Output the [X, Y] coordinate of the center of the cell containing the given text.  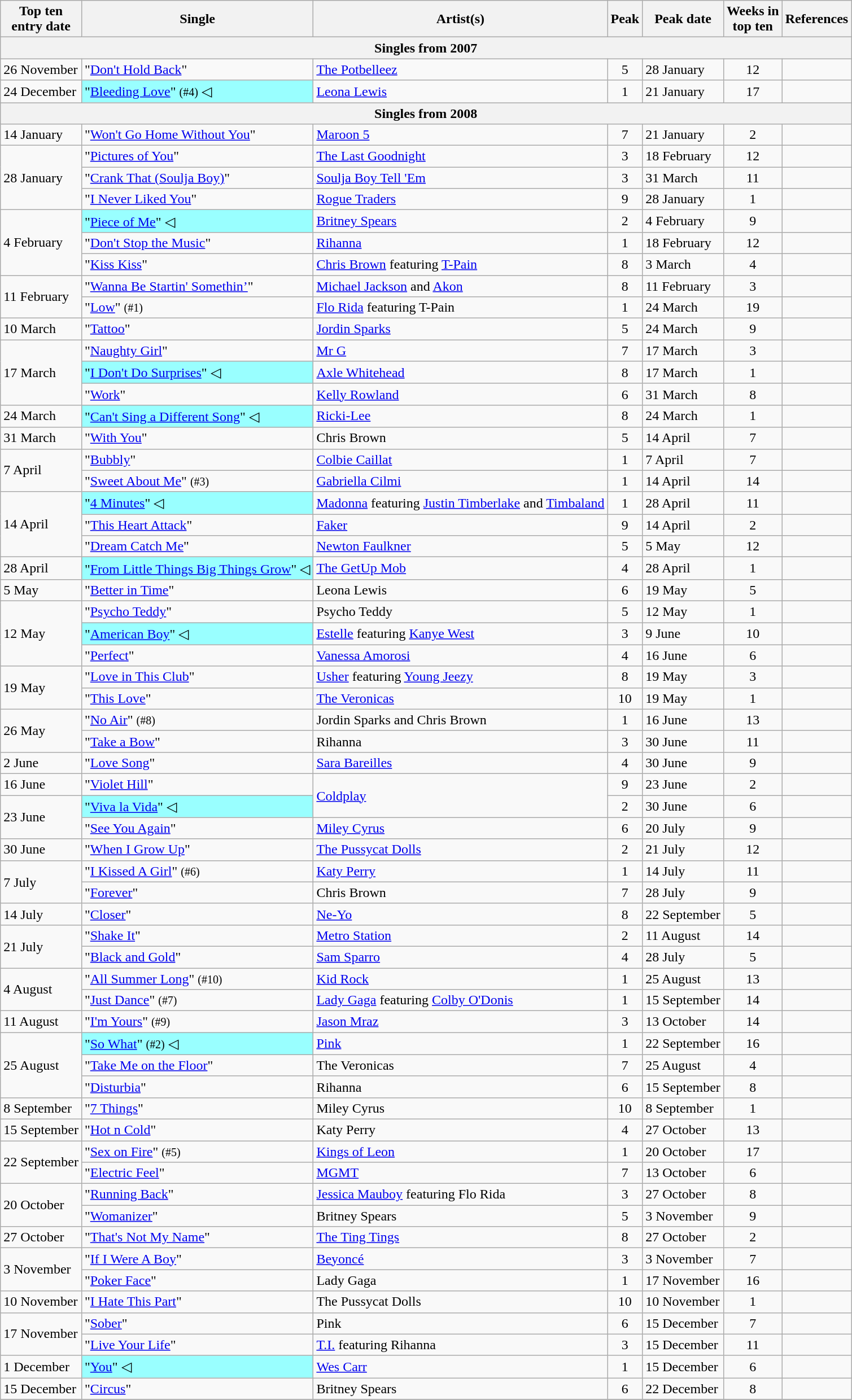
"Viva la Vida" ◁ [197, 806]
Rogue Traders [461, 199]
"No Air" (#8) [197, 720]
"Just Dance" (#7) [197, 1000]
Chris Brown featuring T-Pain [461, 264]
"Naughty Girl" [197, 351]
"4 Minutes" ◁ [197, 503]
"So What" (#2) ◁ [197, 1044]
"See You Again" [197, 828]
"Take a Bow" [197, 741]
"If I Were A Boy" [197, 1259]
"Forever" [197, 893]
"From Little Things Big Things Grow" ◁ [197, 568]
"Love Song" [197, 763]
19 [753, 308]
4 August [41, 989]
"Can't Sing a Different Song" ◁ [197, 416]
9 June [683, 633]
"Running Back" [197, 1195]
"This Heart Attack" [197, 525]
"Black and Gold" [197, 957]
The Ting Tings [461, 1237]
Singles from 2008 [426, 113]
"Bubbly" [197, 460]
Lady Gaga [461, 1280]
Colbie Caillat [461, 460]
Weeks intop ten [753, 19]
"Electric Feel" [197, 1173]
Lady Gaga featuring Colby O'Donis [461, 1000]
"Kiss Kiss" [197, 264]
"That's Not My Name" [197, 1237]
"Don't Stop the Music" [197, 243]
Top tenentry date [41, 19]
Jessica Mauboy featuring Flo Rida [461, 1195]
The GetUp Mob [461, 568]
26 November [41, 69]
References [816, 19]
Gabriella Cilmi [461, 481]
"Poker Face" [197, 1280]
Estelle featuring Kanye West [461, 633]
"Dream Catch Me" [197, 546]
Kid Rock [461, 978]
Singles from 2007 [426, 48]
Jason Mraz [461, 1022]
Kings of Leon [461, 1151]
Coldplay [461, 795]
"I Kissed A Girl" (#6) [197, 871]
Psycho Teddy [461, 611]
"Hot n Cold" [197, 1130]
"I'm Yours" (#9) [197, 1022]
"I Hate This Part" [197, 1302]
"With You" [197, 438]
"I Don't Do Surprises" ◁ [197, 373]
Usher featuring Young Jeezy [461, 677]
"Shake It" [197, 935]
7 July [41, 882]
Kelly Rowland [461, 394]
Madonna featuring Justin Timberlake and Timbaland [461, 503]
"Better in Time" [197, 590]
Sara Bareilles [461, 763]
Peak date [683, 19]
Sam Sparro [461, 957]
"Sweet About Me" (#3) [197, 481]
Michael Jackson and Akon [461, 286]
"Low" (#1) [197, 308]
"Don't Hold Back" [197, 69]
"Piece of Me" ◁ [197, 221]
Single [197, 19]
"You" ◁ [197, 1367]
Metro Station [461, 935]
"7 Things" [197, 1108]
Beyoncé [461, 1259]
24 December [41, 91]
"Crank That (Soulja Boy)" [197, 178]
22 December [683, 1389]
Jordin Sparks [461, 329]
Flo Rida featuring T-Pain [461, 308]
20 July [683, 828]
"Won't Go Home Without You" [197, 135]
"Live Your Life" [197, 1345]
Artist(s) [461, 19]
10 March [41, 329]
"Work" [197, 394]
"All Summer Long" (#10) [197, 978]
"Pictures of You" [197, 156]
Maroon 5 [461, 135]
Vanessa Amorosi [461, 655]
Peak [625, 19]
"Circus" [197, 1389]
"This Love" [197, 698]
26 May [41, 730]
"Disturbia" [197, 1087]
Newton Faulkner [461, 546]
"Sober" [197, 1323]
"Womanizer" [197, 1216]
"Perfect" [197, 655]
"Closer" [197, 914]
MGMT [461, 1173]
Axle Whitehead [461, 373]
Jordin Sparks and Chris Brown [461, 720]
"I Never Liked You" [197, 199]
Ne-Yo [461, 914]
Ricki-Lee [461, 416]
The Potbelleez [461, 69]
"Wanna Be Startin' Somethin’" [197, 286]
The Last Goodnight [461, 156]
"Sex on Fire" (#5) [197, 1151]
14 January [41, 135]
1 December [41, 1367]
Soulja Boy Tell 'Em [461, 178]
Wes Carr [461, 1367]
"Love in This Club" [197, 677]
3 March [683, 264]
"When I Grow Up" [197, 850]
"Bleeding Love" (#4) ◁ [197, 91]
2 June [41, 763]
Mr G [461, 351]
"Psycho Teddy" [197, 611]
T.I. featuring Rihanna [461, 1345]
Faker [461, 525]
"Tattoo" [197, 329]
"Violet Hill" [197, 784]
"Take Me on the Floor" [197, 1065]
"American Boy" ◁ [197, 633]
